Find where the given text appears and provide that cell's center as [x, y] coordinate. 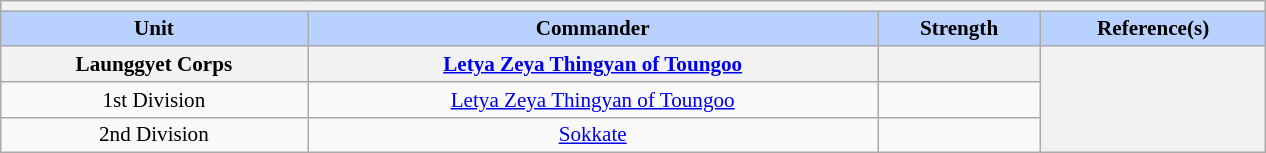
2nd Division [154, 134]
Launggyet Corps [154, 64]
1st Division [154, 100]
Sokkate [593, 134]
Unit [154, 28]
Commander [593, 28]
Strength [960, 28]
Reference(s) [1152, 28]
